Identify which cell holds the provided text, then report its (x, y) central coordinate. 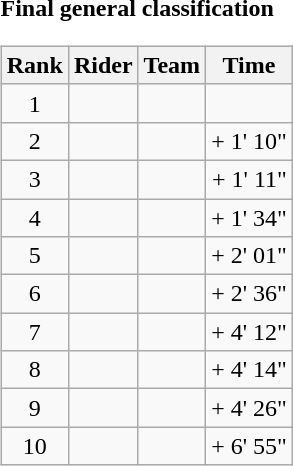
4 (34, 217)
Team (172, 65)
Rider (103, 65)
+ 1' 11" (250, 179)
9 (34, 408)
+ 4' 12" (250, 332)
+ 4' 26" (250, 408)
+ 1' 34" (250, 217)
7 (34, 332)
+ 6' 55" (250, 446)
2 (34, 141)
+ 2' 01" (250, 256)
10 (34, 446)
+ 2' 36" (250, 294)
+ 1' 10" (250, 141)
Time (250, 65)
8 (34, 370)
3 (34, 179)
6 (34, 294)
1 (34, 103)
5 (34, 256)
Rank (34, 65)
+ 4' 14" (250, 370)
